Return the [X, Y] coordinate for the center point of the cell that contains the specified text.  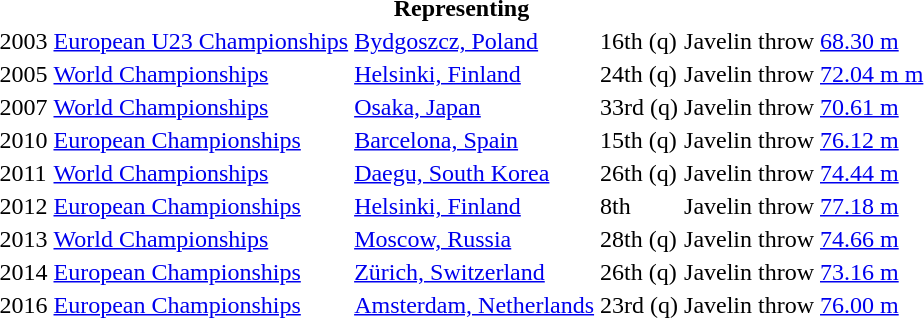
Zürich, Switzerland [474, 272]
Osaka, Japan [474, 107]
8th [640, 206]
Barcelona, Spain [474, 140]
Moscow, Russia [474, 239]
24th (q) [640, 74]
15th (q) [640, 140]
Bydgoszcz, Poland [474, 41]
16th (q) [640, 41]
33rd (q) [640, 107]
European U23 Championships [201, 41]
28th (q) [640, 239]
Daegu, South Korea [474, 173]
